For the text-containing cell, return its midpoint in [X, Y] coordinate format. 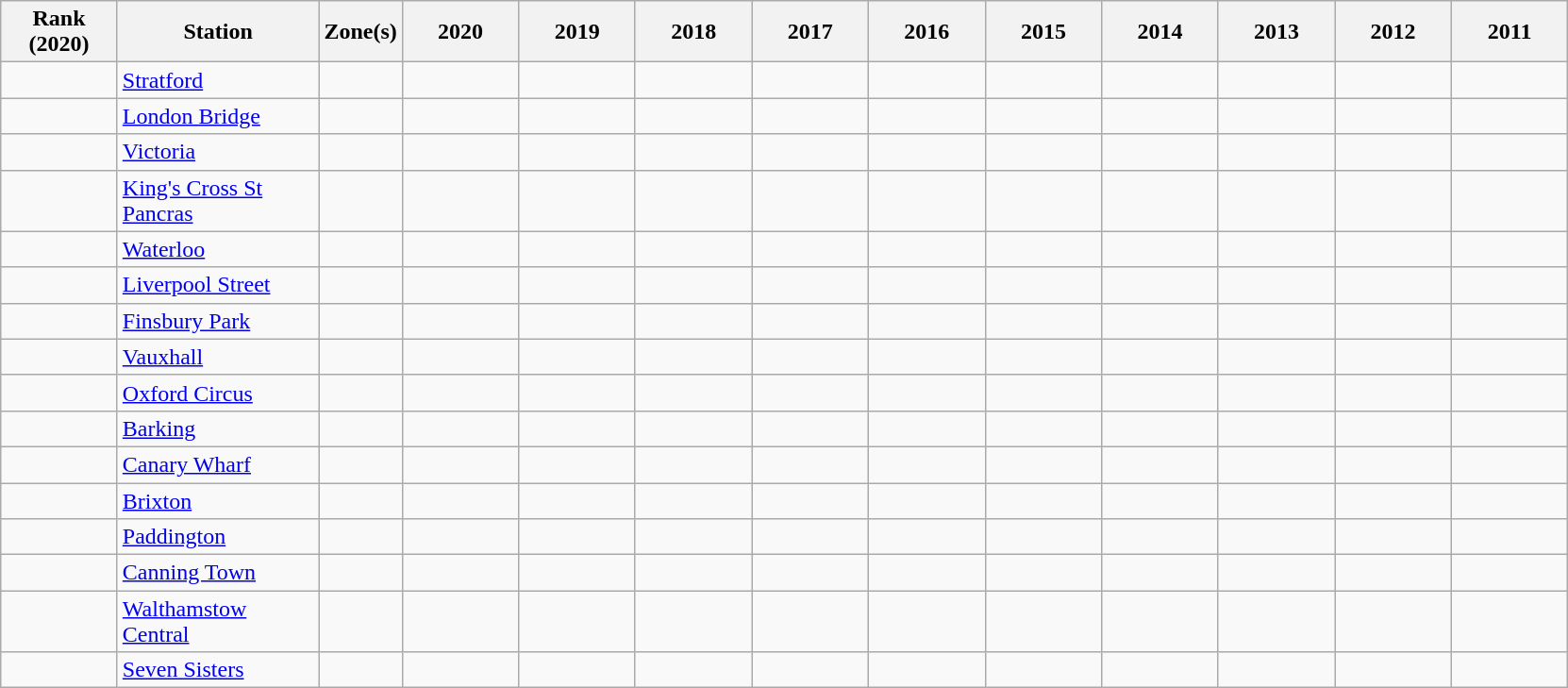
Zone(s) [360, 32]
Liverpool Street [218, 285]
2012 [1393, 32]
Walthamstow Central [218, 621]
2014 [1160, 32]
Victoria [218, 152]
2017 [810, 32]
Oxford Circus [218, 393]
Waterloo [218, 249]
Brixton [218, 501]
London Bridge [218, 116]
2011 [1510, 32]
2015 [1043, 32]
Finsbury Park [218, 321]
2013 [1276, 32]
Vauxhall [218, 357]
Station [218, 32]
Seven Sisters [218, 670]
King's Cross St Pancras [218, 200]
2018 [693, 32]
Rank (2020) [59, 32]
Stratford [218, 80]
Canning Town [218, 573]
2020 [460, 32]
Paddington [218, 537]
Canary Wharf [218, 464]
2016 [927, 32]
Barking [218, 428]
2019 [577, 32]
